Return (x, y) of the center of cell containing provided text 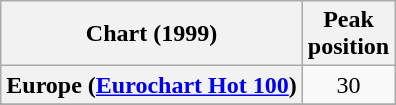
Peakposition (348, 34)
Chart (1999) (152, 34)
30 (348, 85)
Europe (Eurochart Hot 100) (152, 85)
